Scan for the cell matching the given text and deliver its [x, y] coordinate at center. 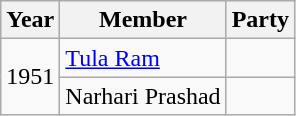
1951 [30, 77]
Year [30, 20]
Party [260, 20]
Narhari Prashad [143, 96]
Tula Ram [143, 58]
Member [143, 20]
